Locate the cell with the specified text and output its (X, Y) center coordinate. 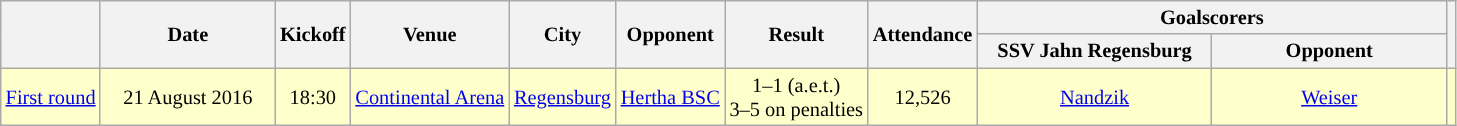
Hertha BSC (670, 97)
City (562, 34)
Continental Arena (430, 97)
21 August 2016 (188, 97)
Attendance (922, 34)
1–1 (a.e.t.) 3–5 on penalties (796, 97)
Nandzik (1094, 97)
Kickoff (312, 34)
Regensburg (562, 97)
Date (188, 34)
18:30 (312, 97)
Weiser (1330, 97)
Result (796, 34)
Goalscorers (1212, 17)
SSV Jahn Regensburg (1094, 51)
Venue (430, 34)
First round (51, 97)
12,526 (922, 97)
